Detect which cell encompasses the target text, then output its (X, Y) center coordinate. 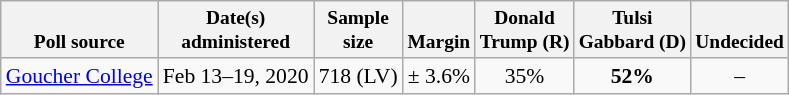
718 (LV) (358, 76)
Date(s)administered (236, 30)
DonaldTrump (R) (524, 30)
± 3.6% (439, 76)
TulsiGabbard (D) (632, 30)
Undecided (740, 30)
– (740, 76)
Goucher College (80, 76)
Margin (439, 30)
Feb 13–19, 2020 (236, 76)
Poll source (80, 30)
35% (524, 76)
52% (632, 76)
Samplesize (358, 30)
